Identify which cell holds the provided text, then report its (X, Y) central coordinate. 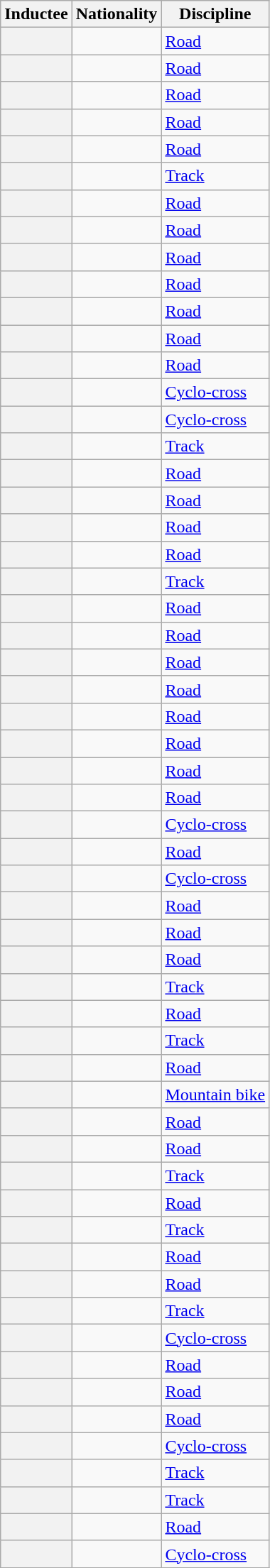
Inductee (36, 14)
Nationality (117, 14)
Discipline (215, 14)
Mountain bike (215, 1095)
